Locate the cell with the specified text and output its [x, y] center coordinate. 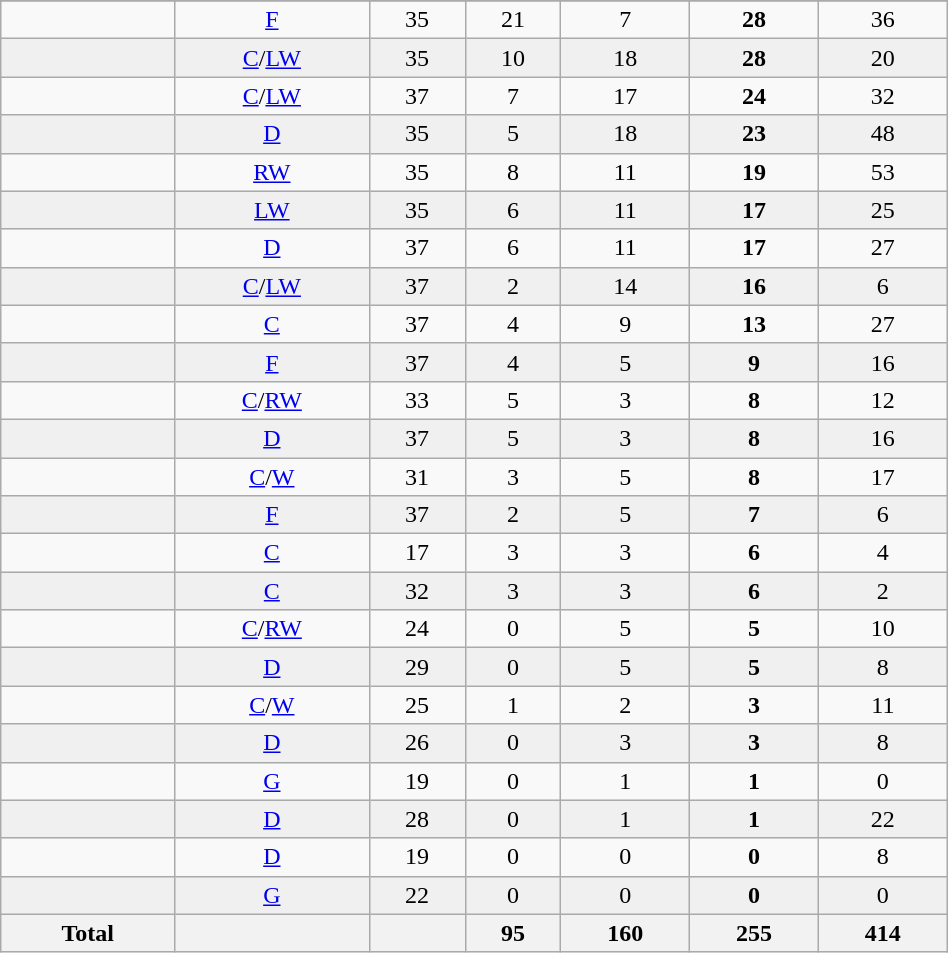
160 [626, 933]
36 [882, 20]
255 [754, 933]
31 [417, 477]
29 [417, 667]
Total [88, 933]
21 [513, 20]
95 [513, 933]
26 [417, 743]
414 [882, 933]
53 [882, 172]
14 [626, 286]
LW [272, 210]
20 [882, 58]
48 [882, 134]
12 [882, 400]
33 [417, 400]
RW [272, 172]
23 [754, 134]
13 [754, 324]
